Locate the cell with the specified text and output its [X, Y] center coordinate. 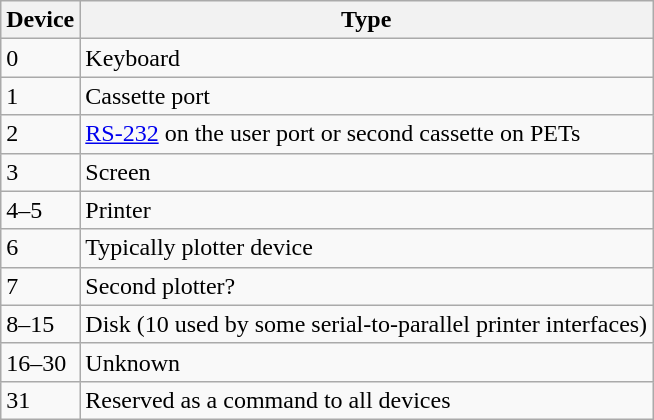
6 [40, 248]
Disk (10 used by some serial-to-parallel printer interfaces) [366, 324]
Unknown [366, 362]
4–5 [40, 210]
1 [40, 96]
31 [40, 400]
Screen [366, 172]
Keyboard [366, 58]
0 [40, 58]
Printer [366, 210]
Second plotter? [366, 286]
16–30 [40, 362]
Reserved as a command to all devices [366, 400]
Typically plotter device [366, 248]
Device [40, 20]
7 [40, 286]
Cassette port [366, 96]
3 [40, 172]
8–15 [40, 324]
2 [40, 134]
Type [366, 20]
RS-232 on the user port or second cassette on PETs [366, 134]
